Identify which cell holds the provided text, then report its (X, Y) central coordinate. 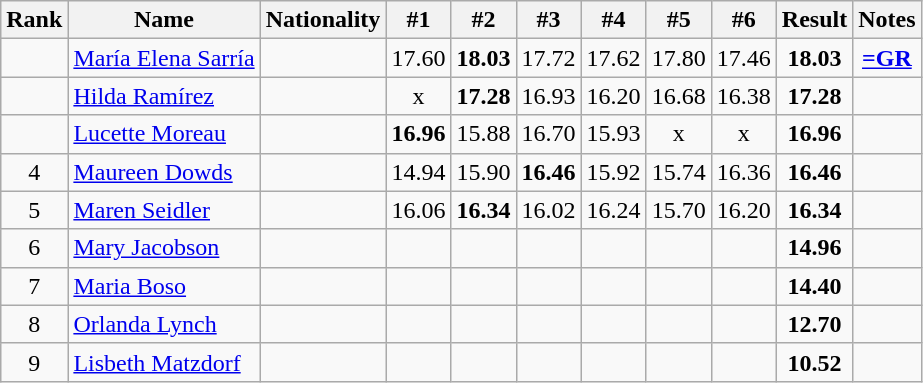
5 (34, 210)
4 (34, 172)
16.06 (418, 210)
Nationality (323, 20)
16.02 (548, 210)
#2 (484, 20)
8 (34, 324)
Maria Boso (164, 286)
=GR (887, 58)
16.93 (548, 96)
10.52 (814, 362)
14.96 (814, 248)
14.94 (418, 172)
17.46 (744, 58)
7 (34, 286)
Orlanda Lynch (164, 324)
17.72 (548, 58)
Rank (34, 20)
María Elena Sarría (164, 58)
6 (34, 248)
Name (164, 20)
Hilda Ramírez (164, 96)
16.70 (548, 134)
17.60 (418, 58)
16.24 (614, 210)
#1 (418, 20)
#4 (614, 20)
9 (34, 362)
Lisbeth Matzdorf (164, 362)
15.90 (484, 172)
Result (814, 20)
15.92 (614, 172)
15.93 (614, 134)
Maureen Dowds (164, 172)
15.70 (678, 210)
12.70 (814, 324)
15.88 (484, 134)
Notes (887, 20)
15.74 (678, 172)
#3 (548, 20)
17.62 (614, 58)
16.36 (744, 172)
Lucette Moreau (164, 134)
17.80 (678, 58)
16.38 (744, 96)
Mary Jacobson (164, 248)
Maren Seidler (164, 210)
16.68 (678, 96)
#6 (744, 20)
#5 (678, 20)
14.40 (814, 286)
